Identify which cell holds the provided text, then report its (x, y) central coordinate. 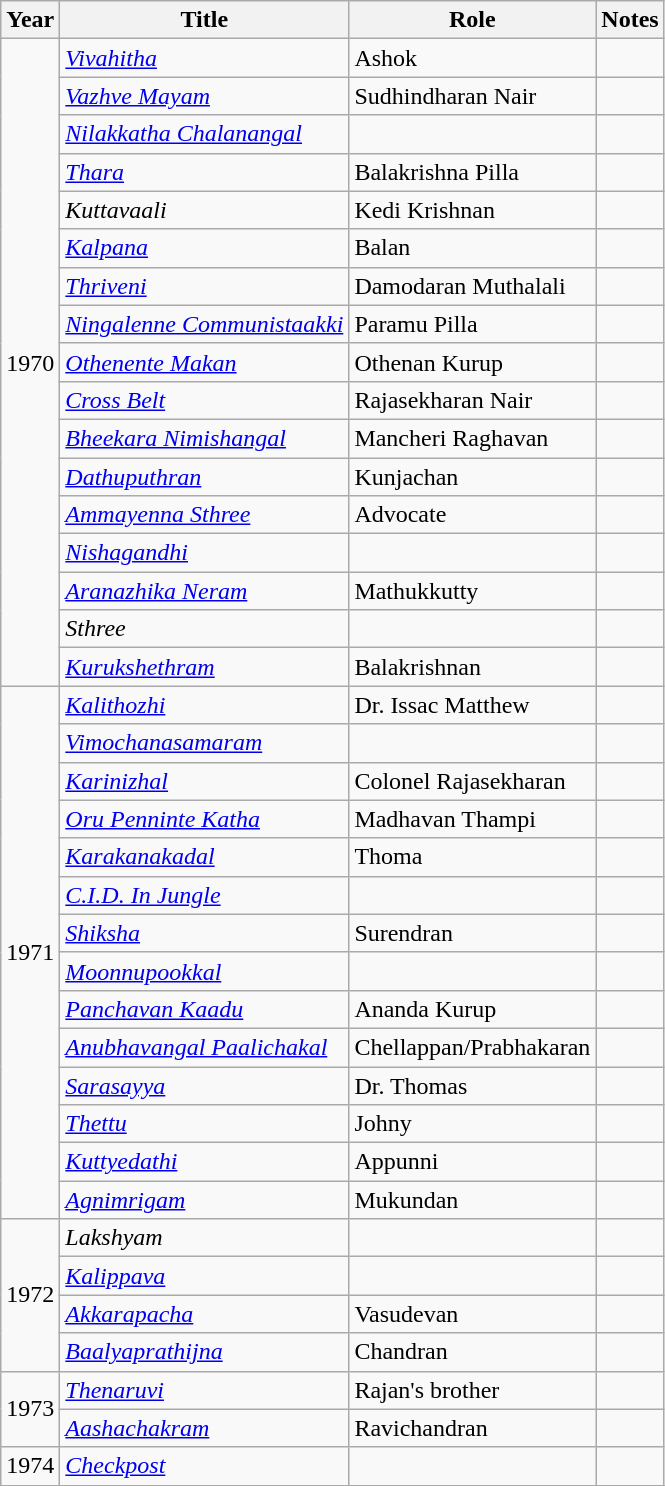
Damodaran Muthalali (472, 286)
Agnimrigam (204, 1200)
Anubhavangal Paalichakal (204, 1047)
Kalippava (204, 1276)
Balan (472, 248)
Vazhve Mayam (204, 96)
1974 (30, 1466)
Kalpana (204, 248)
Balakrishna Pilla (472, 172)
Dr. Thomas (472, 1085)
Year (30, 20)
Kuttyedathi (204, 1162)
Karakanakadal (204, 857)
Panchavan Kaadu (204, 1009)
Colonel Rajasekharan (472, 781)
Othenan Kurup (472, 362)
Kurukshethram (204, 667)
Advocate (472, 515)
Checkpost (204, 1466)
Chellappan/Prabhakaran (472, 1047)
Thriveni (204, 286)
Akkarapacha (204, 1314)
Surendran (472, 933)
Thoma (472, 857)
Ravichandran (472, 1428)
1973 (30, 1409)
Dathuputhran (204, 477)
Thara (204, 172)
Ningalenne Communistaakki (204, 324)
C.I.D. In Jungle (204, 895)
Lakshyam (204, 1238)
Chandran (472, 1352)
1972 (30, 1295)
1970 (30, 362)
Othenente Makan (204, 362)
Kunjachan (472, 477)
Mukundan (472, 1200)
Shiksha (204, 933)
Aashachakram (204, 1428)
Dr. Issac Matthew (472, 705)
1971 (30, 952)
Moonnupookkal (204, 971)
Karinizhal (204, 781)
Vivahitha (204, 58)
Ashok (472, 58)
Madhavan Thampi (472, 819)
Role (472, 20)
Ammayenna Sthree (204, 515)
Oru Penninte Katha (204, 819)
Rajan's brother (472, 1390)
Vimochanasamaram (204, 743)
Kalithozhi (204, 705)
Appunni (472, 1162)
Aranazhika Neram (204, 591)
Kuttavaali (204, 210)
Thettu (204, 1124)
Title (204, 20)
Vasudevan (472, 1314)
Sthree (204, 629)
Thenaruvi (204, 1390)
Nilakkatha Chalanangal (204, 134)
Balakrishnan (472, 667)
Kedi Krishnan (472, 210)
Sarasayya (204, 1085)
Nishagandhi (204, 553)
Johny (472, 1124)
Ananda Kurup (472, 1009)
Paramu Pilla (472, 324)
Notes (630, 20)
Sudhindharan Nair (472, 96)
Mathukkutty (472, 591)
Bheekara Nimishangal (204, 438)
Cross Belt (204, 400)
Rajasekharan Nair (472, 400)
Mancheri Raghavan (472, 438)
Baalyaprathijna (204, 1352)
